Return [X, Y] of the center of cell containing provided text 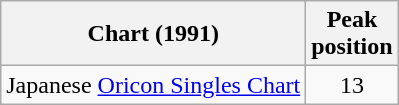
Peakposition [352, 34]
Japanese Oricon Singles Chart [154, 85]
13 [352, 85]
Chart (1991) [154, 34]
